Return the [x, y] coordinate for the center point of the cell that contains the specified text.  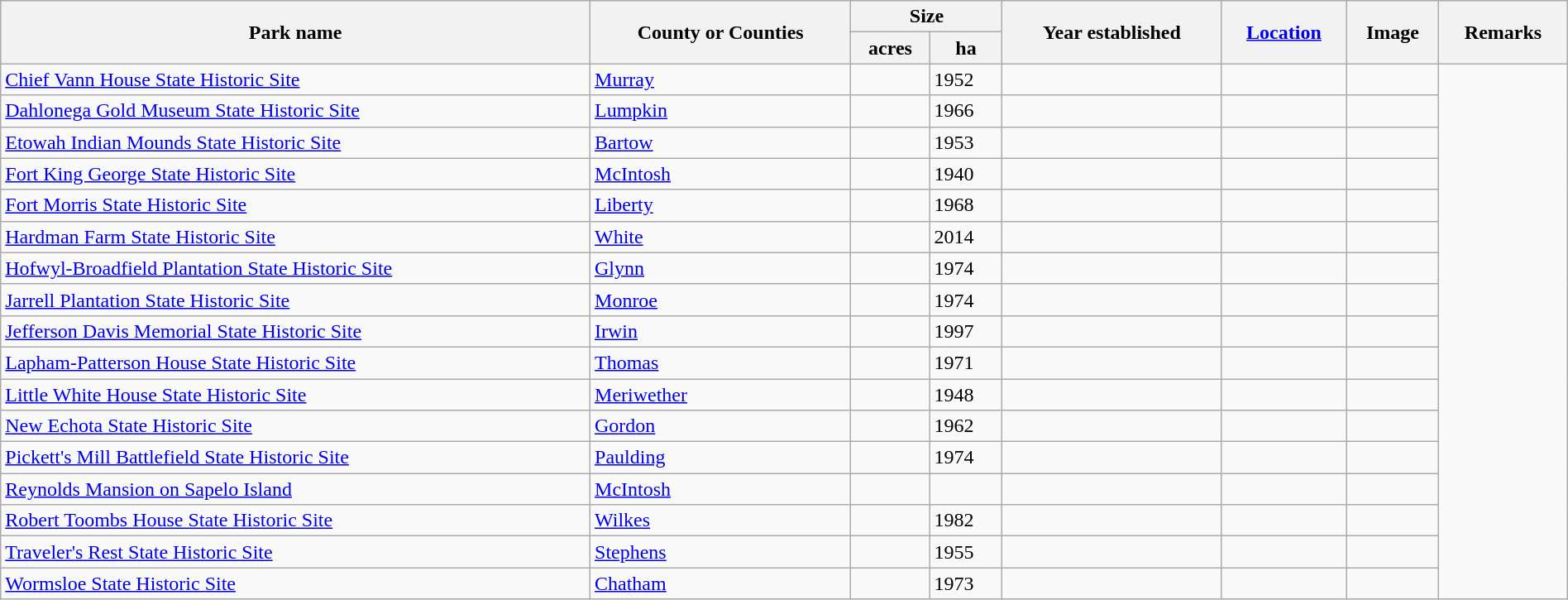
Park name [296, 32]
Fort King George State Historic Site [296, 174]
Pickett's Mill Battlefield State Historic Site [296, 458]
Thomas [721, 362]
1955 [966, 552]
Traveler's Rest State Historic Site [296, 552]
Lapham-Patterson House State Historic Site [296, 362]
1973 [966, 583]
Little White House State Historic Site [296, 395]
Monroe [721, 300]
1952 [966, 79]
Liberty [721, 205]
Etowah Indian Mounds State Historic Site [296, 142]
Irwin [721, 331]
Murray [721, 79]
Jefferson Davis Memorial State Historic Site [296, 331]
1966 [966, 111]
Stephens [721, 552]
ha [966, 48]
Dahlonega Gold Museum State Historic Site [296, 111]
County or Counties [721, 32]
1962 [966, 426]
Chatham [721, 583]
1968 [966, 205]
Lumpkin [721, 111]
acres [890, 48]
Chief Vann House State Historic Site [296, 79]
White [721, 237]
Jarrell Plantation State Historic Site [296, 300]
Image [1393, 32]
Robert Toombs House State Historic Site [296, 521]
Size [926, 17]
Gordon [721, 426]
Wilkes [721, 521]
Glynn [721, 268]
New Echota State Historic Site [296, 426]
Hardman Farm State Historic Site [296, 237]
Reynolds Mansion on Sapelo Island [296, 489]
Location [1284, 32]
Hofwyl-Broadfield Plantation State Historic Site [296, 268]
Remarks [1503, 32]
1971 [966, 362]
Bartow [721, 142]
2014 [966, 237]
1997 [966, 331]
Paulding [721, 458]
Fort Morris State Historic Site [296, 205]
Meriwether [721, 395]
Year established [1111, 32]
1953 [966, 142]
1940 [966, 174]
1948 [966, 395]
1982 [966, 521]
Wormsloe State Historic Site [296, 583]
